Extract the [x, y] coordinate from the center of the cell holding the provided text.  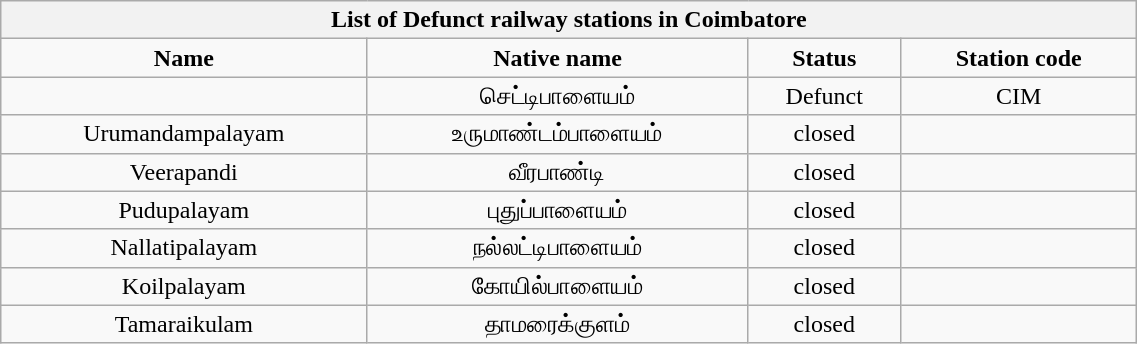
Pudupalayam [184, 210]
List of Defunct railway stations in Coimbatore [569, 20]
புதுப்பாளையம் [558, 210]
CIM [1018, 96]
Status [824, 58]
Native name [558, 58]
நல்லட்டிபாளையம் [558, 248]
வீரபாண்டி [558, 172]
தாமரைக்குளம் [558, 324]
Veerapandi [184, 172]
Nallatipalayam [184, 248]
செட்டிபாளையம் [558, 96]
Defunct [824, 96]
Tamaraikulam [184, 324]
Name [184, 58]
உருமாண்டம்பாளையம் [558, 134]
Koilpalayam [184, 286]
கோயில்பாளையம் [558, 286]
Urumandampalayam [184, 134]
Station code [1018, 58]
